Extract the (X, Y) coordinate from the center of the cell holding the provided text.  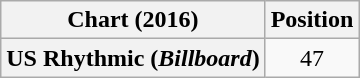
Chart (2016) (133, 20)
47 (312, 58)
US Rhythmic (Billboard) (133, 58)
Position (312, 20)
